Find where the given text appears and provide that cell's center as [X, Y] coordinate. 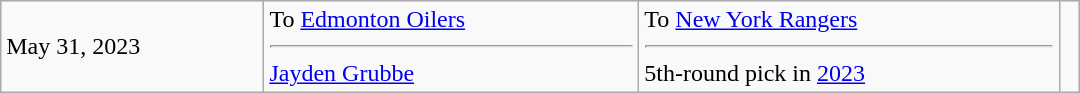
May 31, 2023 [132, 47]
To New York Rangers5th-round pick in 2023 [849, 47]
To Edmonton OilersJayden Grubbe [452, 47]
